Capture the cell that displays the provided text and extract its [x, y] central coordinate. 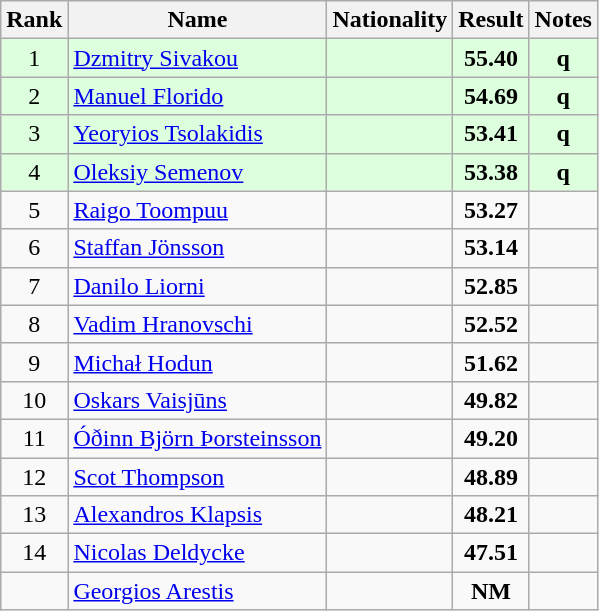
Yeoryios Tsolakidis [198, 134]
53.41 [491, 134]
52.52 [491, 324]
7 [34, 286]
Nationality [390, 20]
48.89 [491, 477]
Raigo Toompuu [198, 210]
13 [34, 515]
47.51 [491, 553]
Name [198, 20]
8 [34, 324]
54.69 [491, 96]
3 [34, 134]
11 [34, 438]
53.38 [491, 172]
Danilo Liorni [198, 286]
Georgios Arestis [198, 591]
Michał Hodun [198, 362]
14 [34, 553]
Result [491, 20]
1 [34, 58]
48.21 [491, 515]
Óðinn Björn Þorsteinsson [198, 438]
10 [34, 400]
6 [34, 248]
Dzmitry Sivakou [198, 58]
Vadim Hranovschi [198, 324]
2 [34, 96]
Notes [563, 20]
Rank [34, 20]
NM [491, 591]
Staffan Jönsson [198, 248]
Alexandros Klapsis [198, 515]
51.62 [491, 362]
52.85 [491, 286]
49.20 [491, 438]
49.82 [491, 400]
9 [34, 362]
55.40 [491, 58]
5 [34, 210]
53.14 [491, 248]
Scot Thompson [198, 477]
Nicolas Deldycke [198, 553]
Oleksiy Semenov [198, 172]
Oskars Vaisjūns [198, 400]
12 [34, 477]
53.27 [491, 210]
Manuel Florido [198, 96]
4 [34, 172]
